Determine the (x, y) coordinate at the center of the cell enclosing the given text.  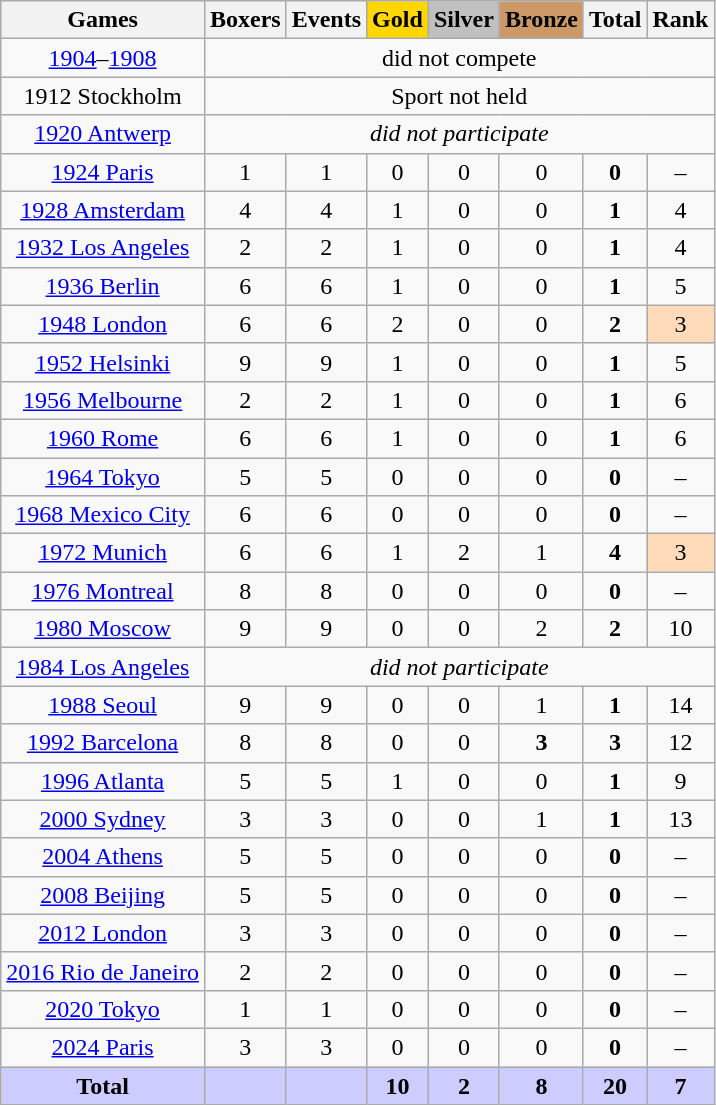
1980 Moscow (103, 629)
1984 Los Angeles (103, 667)
Games (103, 20)
1964 Tokyo (103, 477)
12 (680, 743)
1936 Berlin (103, 286)
1928 Amsterdam (103, 210)
2016 Rio de Janeiro (103, 971)
1968 Mexico City (103, 515)
1988 Seoul (103, 705)
Sport not held (459, 96)
1912 Stockholm (103, 96)
1976 Montreal (103, 591)
Rank (680, 20)
2020 Tokyo (103, 1009)
1920 Antwerp (103, 134)
1904–1908 (103, 58)
did not compete (459, 58)
2004 Athens (103, 857)
20 (615, 1085)
1948 London (103, 324)
Events (326, 20)
2024 Paris (103, 1047)
2008 Beijing (103, 895)
2012 London (103, 933)
1992 Barcelona (103, 743)
1996 Atlanta (103, 781)
1972 Munich (103, 553)
13 (680, 819)
7 (680, 1085)
1960 Rome (103, 438)
1924 Paris (103, 172)
Silver (464, 20)
1932 Los Angeles (103, 248)
14 (680, 705)
Gold (398, 20)
1952 Helsinki (103, 362)
Bronze (541, 20)
1956 Melbourne (103, 400)
2000 Sydney (103, 819)
Boxers (245, 20)
